Locate the cell with the specified text and output its [X, Y] center coordinate. 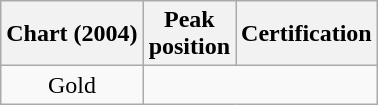
Gold [72, 85]
Peakposition [189, 34]
Chart (2004) [72, 34]
Certification [307, 34]
